Locate the cell with the specified text and output its (x, y) center coordinate. 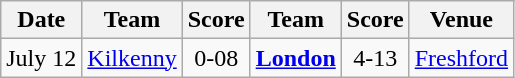
Freshford (461, 58)
Kilkenny (132, 58)
Date (42, 20)
0-08 (216, 58)
Venue (461, 20)
July 12 (42, 58)
London (296, 58)
4-13 (375, 58)
